Pinpoint the cell where the given text exists, returning its [x, y] midpoint coordinate. 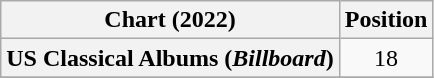
US Classical Albums (Billboard) [170, 58]
Chart (2022) [170, 20]
Position [386, 20]
18 [386, 58]
